Determine the [x, y] coordinate at the center of the cell enclosing the given text.  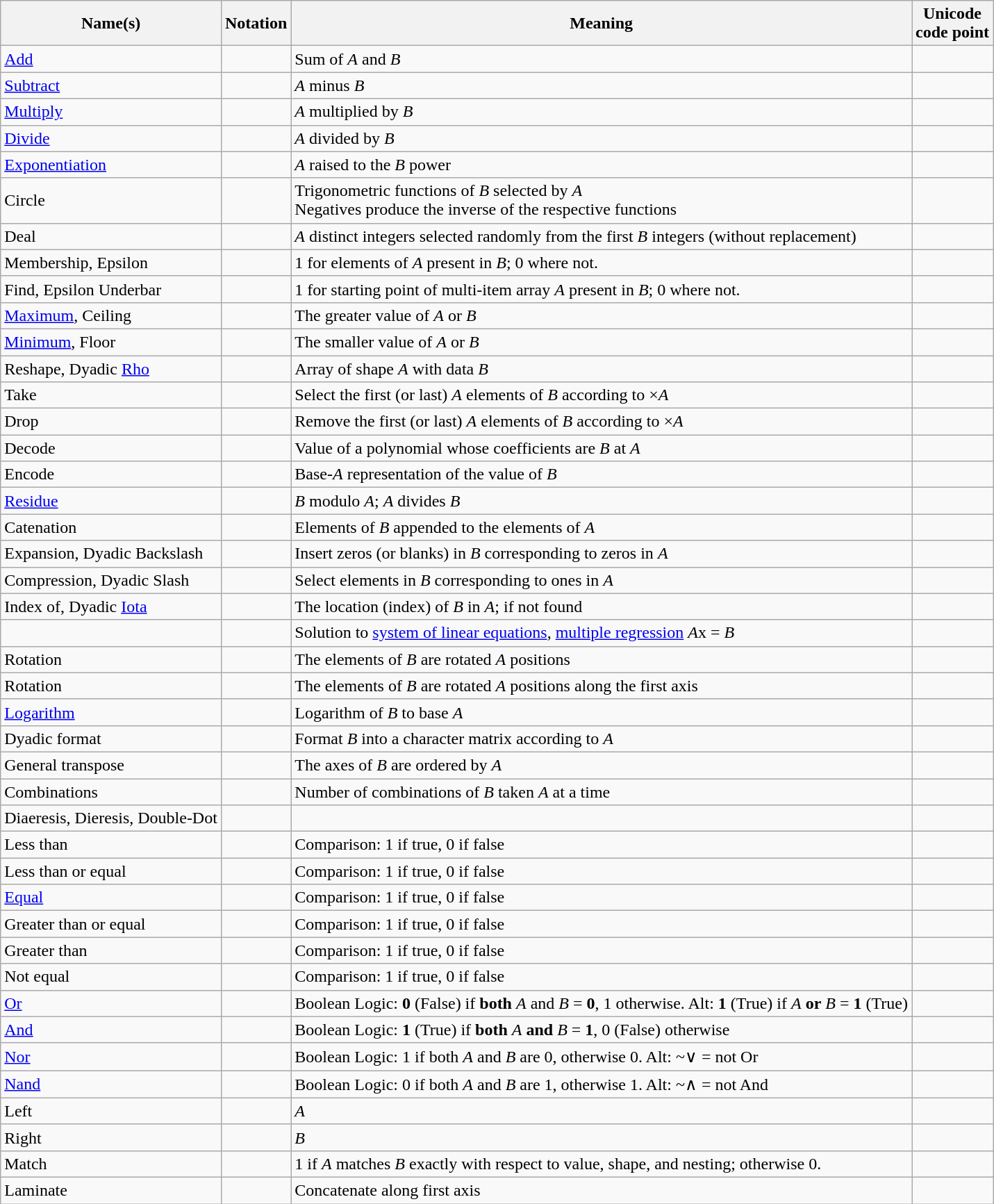
Less than or equal [111, 871]
A divided by B [602, 138]
And [111, 1030]
Greater than or equal [111, 924]
Combinations [111, 791]
The elements of B are rotated A positions [602, 659]
Right [111, 1137]
General transpose [111, 765]
A [602, 1111]
Trigonometric functions of B selected by ANegatives produce the inverse of the respective functions [602, 200]
Format B into a character matrix according to A [602, 739]
Expansion, Dyadic Backslash [111, 554]
1 for starting point of multi-item array A present in B; 0 where not. [602, 289]
Unicodecode point [952, 24]
Sum of A and B [602, 59]
Elements of B appended to the elements of A [602, 527]
Dyadic format [111, 739]
The elements of B are rotated A positions along the first axis [602, 686]
Divide [111, 138]
Catenation [111, 527]
Boolean Logic: 1 (True) if both A and B = 1, 0 (False) otherwise [602, 1030]
Select elements in B corresponding to ones in A [602, 580]
Or [111, 1003]
Decode [111, 448]
Solution to system of linear equations, multiple regression Ax = B [602, 633]
1 if A matches B exactly with respect to value, shape, and nesting; otherwise 0. [602, 1164]
Select the first (or last) A elements of B according to ×A [602, 395]
Laminate [111, 1190]
A distinct integers selected randomly from the first B integers (without replacement) [602, 236]
Minimum, Floor [111, 342]
Subtract [111, 85]
Value of a polynomial whose coefficients are B at A [602, 448]
Base-A representation of the value of B [602, 475]
Maximum, Ceiling [111, 315]
A multiplied by B [602, 112]
Multiply [111, 112]
Boolean Logic: 0 (False) if both A and B = 0, 1 otherwise. Alt: 1 (True) if A or B = 1 (True) [602, 1003]
Logarithm [111, 712]
Concatenate along first axis [602, 1190]
The location (index) of B in A; if not found [602, 607]
Nand [111, 1085]
Notation [256, 24]
B modulo A; A divides B [602, 501]
Exponentiation [111, 165]
Compression, Dyadic Slash [111, 580]
Insert zeros (or blanks) in B corresponding to zeros in A [602, 554]
Reshape, Dyadic Rho [111, 369]
Find, Epsilon Underbar [111, 289]
A minus B [602, 85]
Deal [111, 236]
Meaning [602, 24]
Boolean Logic: 0 if both A and B are 1, otherwise 1. Alt: ~∧ = not And [602, 1085]
Less than [111, 845]
Residue [111, 501]
Match [111, 1164]
1 for elements of A present in B; 0 where not. [602, 263]
Greater than [111, 950]
Array of shape A with data B [602, 369]
Name(s) [111, 24]
Drop [111, 422]
Remove the first (or last) A elements of B according to ×A [602, 422]
The axes of B are ordered by A [602, 765]
Index of, Dyadic Iota [111, 607]
Boolean Logic: 1 if both A and B are 0, otherwise 0. Alt: ~∨ = not Or [602, 1057]
The greater value of A or B [602, 315]
Circle [111, 200]
Take [111, 395]
Left [111, 1111]
Membership, Epsilon [111, 263]
Equal [111, 898]
Add [111, 59]
Not equal [111, 977]
Nor [111, 1057]
The smaller value of A or B [602, 342]
Encode [111, 475]
Logarithm of B to base A [602, 712]
Diaeresis, Dieresis, Double-Dot [111, 818]
A raised to the B power [602, 165]
Number of combinations of B taken A at a time [602, 791]
B [602, 1137]
